Find where the given text appears and provide that cell's center as (x, y) coordinate. 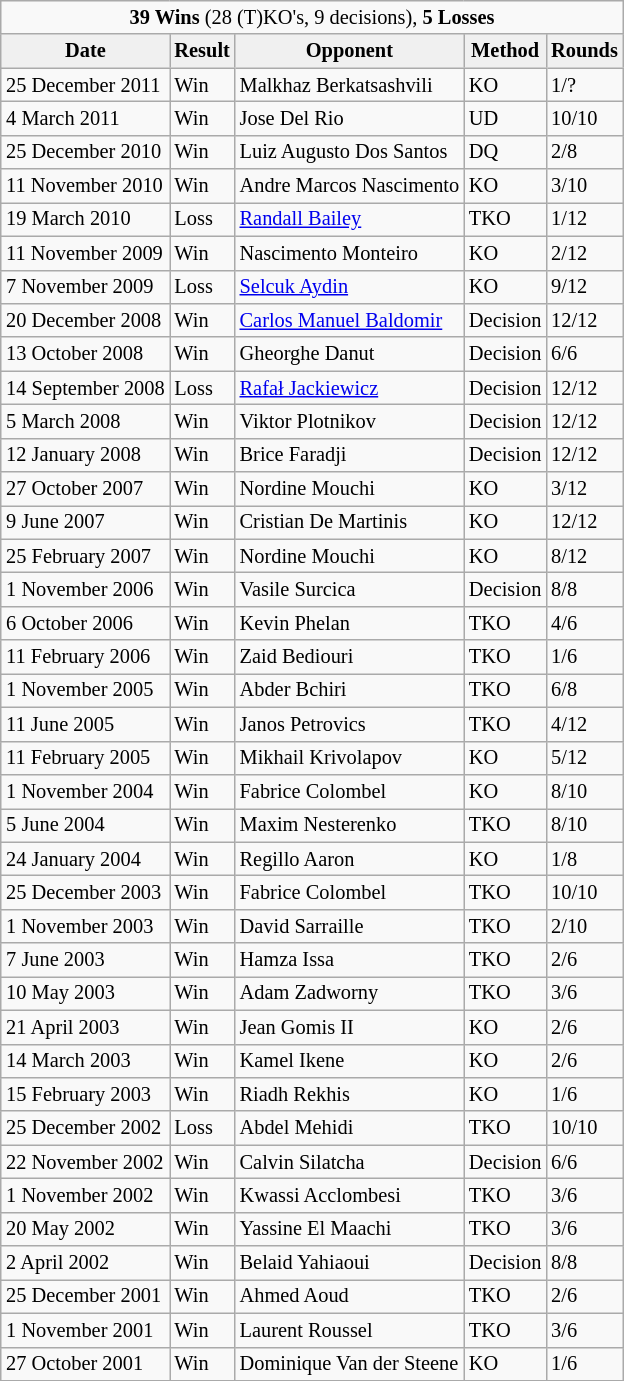
14 March 2003 (85, 1061)
22 November 2002 (85, 1162)
25 December 2002 (85, 1128)
11 November 2010 (85, 186)
UD (505, 119)
9/12 (584, 287)
Luiz Augusto Dos Santos (350, 152)
Calvin Silatcha (350, 1162)
David Sarraille (350, 926)
Jean Gomis II (350, 1027)
7 June 2003 (85, 960)
4 March 2011 (85, 119)
4/12 (584, 725)
1 November 2004 (85, 792)
20 May 2002 (85, 1229)
Selcuk Aydin (350, 287)
Abdel Mehidi (350, 1128)
1 November 2006 (85, 590)
25 February 2007 (85, 556)
Abder Bchiri (350, 691)
Kwassi Acclombesi (350, 1196)
11 June 2005 (85, 725)
Rafał Jackiewicz (350, 388)
DQ (505, 152)
9 June 2007 (85, 523)
Hamza Issa (350, 960)
4/6 (584, 624)
25 December 2010 (85, 152)
Nascimento Monteiro (350, 253)
1 November 2002 (85, 1196)
Cristian De Martinis (350, 523)
Yassine El Maachi (350, 1229)
7 November 2009 (85, 287)
Belaid Yahiaoui (350, 1263)
27 October 2007 (85, 489)
2/12 (584, 253)
24 January 2004 (85, 859)
Rounds (584, 51)
15 February 2003 (85, 1095)
8/12 (584, 556)
Carlos Manuel Baldomir (350, 321)
Andre Marcos Nascimento (350, 186)
11 February 2005 (85, 758)
Dominique Van der Steene (350, 1364)
25 December 2001 (85, 1297)
25 December 2003 (85, 893)
6/8 (584, 691)
2 April 2002 (85, 1263)
19 March 2010 (85, 220)
Laurent Roussel (350, 1330)
3/10 (584, 186)
2/10 (584, 926)
Riadh Rekhis (350, 1095)
Ahmed Aoud (350, 1297)
3/12 (584, 489)
Opponent (350, 51)
1 November 2005 (85, 691)
1/8 (584, 859)
Brice Faradji (350, 455)
Mikhail Krivolapov (350, 758)
Maxim Nesterenko (350, 825)
27 October 2001 (85, 1364)
11 February 2006 (85, 657)
5 March 2008 (85, 422)
2/8 (584, 152)
1/12 (584, 220)
11 November 2009 (85, 253)
Jose Del Rio (350, 119)
5/12 (584, 758)
1 November 2001 (85, 1330)
Gheorghe Danut (350, 354)
Result (202, 51)
13 October 2008 (85, 354)
1/? (584, 85)
Zaid Bediouri (350, 657)
21 April 2003 (85, 1027)
12 January 2008 (85, 455)
6 October 2006 (85, 624)
1 November 2003 (85, 926)
Regillo Aaron (350, 859)
10 May 2003 (85, 994)
14 September 2008 (85, 388)
Adam Zadworny (350, 994)
Malkhaz Berkatsashvili (350, 85)
25 December 2011 (85, 85)
Vasile Surcica (350, 590)
Kevin Phelan (350, 624)
Randall Bailey (350, 220)
5 June 2004 (85, 825)
20 December 2008 (85, 321)
39 Wins (28 (T)KO's, 9 decisions), 5 Losses (312, 18)
Kamel Ikene (350, 1061)
Date (85, 51)
Method (505, 51)
Janos Petrovics (350, 725)
Viktor Plotnikov (350, 422)
